Capture the cell that displays the provided text and extract its (X, Y) central coordinate. 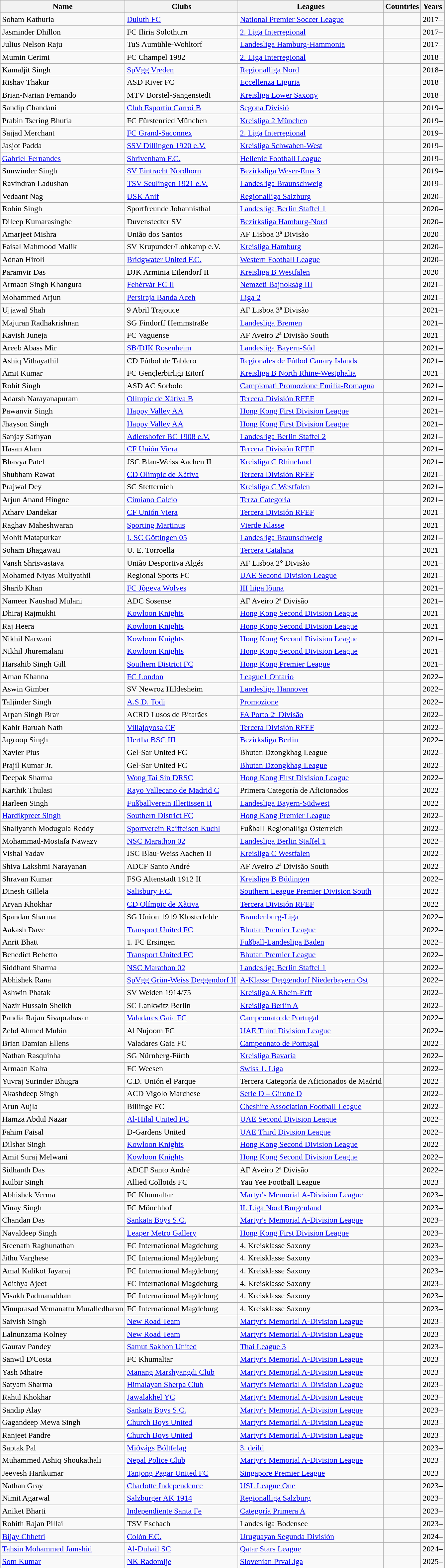
Areeb Abass Mir (63, 348)
Regionales de Fútbol Canary Islands (311, 360)
Landesliga Bremen (311, 323)
Swiss 1. Liga (311, 1068)
Xavier Pius (63, 752)
Satyam Sharma (63, 1385)
SV Krupunder/Lohkamp e.V. (181, 247)
Spandan Sharma (63, 917)
Southern League Premier Division South (311, 891)
Landesliga Hannover (311, 689)
Harsahib Singh Gill (63, 664)
Chandan Das (63, 1220)
Categoría Primera A (311, 1511)
Shubham Rawat (63, 474)
Segona Divisió (311, 108)
Gabriel Fernandes (63, 158)
FC Iliria Solothurn (181, 32)
A-Klasse Deggendorf Niederbayern Ost (311, 980)
Rahul Khokhar (63, 1397)
Gaurav Pandey (63, 1346)
Jhayson Singh (63, 424)
Benedict Bebetto (63, 955)
Ravindran Ladushan (63, 184)
Hertha BSC III (181, 740)
Jasjot Padda (63, 145)
Kreisliga Berlin A (311, 1005)
MTV Borstel-Sangenstedt (181, 95)
Mohit Matapurkar (63, 537)
Dilshat Singh (63, 1144)
USK Anif (181, 196)
Duluth FC (181, 19)
I. SC Göttingen 05 (181, 537)
Karthik Thulasi (63, 790)
Dinesh Gillela (63, 891)
Kavish Juneja (63, 335)
2025– (432, 1561)
Serie D – Girone D (311, 1094)
Al-Hilal United FC (181, 1119)
Western Football League (311, 259)
Salzburger AK 1914 (181, 1498)
Prabin Tsering Bhutia (63, 120)
Kreisliga B Westfalen (311, 272)
SB/DJK Rosenheim (181, 348)
Kreisliga A Rhein-Erft (311, 993)
Nepal Police Club (181, 1460)
Regional Sports FC (181, 576)
Arun Aujla (63, 1106)
Samut Sakhon United (181, 1346)
Himalayan Sherpa Club (181, 1385)
FSG Altenstadt 1912 II (181, 879)
Vinay Singh (63, 1208)
ASD AC Sorbolo (181, 386)
Vedaant Nag (63, 196)
Prajwal Dey (63, 487)
Fußball-Landesliga Baden (311, 942)
Kreisliga B North Rhine-Westphalia (311, 373)
Sporting Martinus (181, 525)
Al-Duhail SC (181, 1549)
Aniket Bharti (63, 1511)
Regionalliga Nord (311, 70)
Olímpic de Xàtiva B (181, 399)
Singapore Premier League (311, 1473)
Countries (402, 7)
SV Weiden 1914/75 (181, 993)
TuS Aumühle-Wohltorf (181, 45)
National Premier Soccer League (311, 19)
Colón F.C. (181, 1536)
Nathan Rasquinha (63, 1056)
Eccellenza Liguria (311, 82)
Bezirksliga Weser-Ems 3 (311, 171)
Shaliyanth Modugula Reddy (63, 828)
Sunwinder Singh (63, 171)
NK Radomlje (181, 1561)
TSV Eschach (181, 1523)
Shravan Kumar (63, 879)
Mohammed Arjun (63, 297)
Muhammed Ashiq Shoukathali (63, 1460)
Villajoyosa CF (181, 727)
Adnan Hiroli (63, 259)
Nimit Agarwal (63, 1498)
Landesliga Bayern-Süd (311, 348)
Kabir Baruah Nath (63, 727)
Julius Nelson Raju (63, 45)
Vansh Shrisvastava (63, 563)
Name (63, 7)
Saptak Pal (63, 1448)
Independiente Santa Fe (181, 1511)
FC Gençlerbirliği Eitorf (181, 373)
Landesliga Bayern-Südwest (311, 803)
Aakash Dave (63, 929)
Sidhanth Das (63, 1169)
Thai League 3 (311, 1346)
FA Porto 2ª Divisão (311, 714)
Saivish Singh (63, 1321)
Tanjong Pagar United FC (181, 1473)
Sharib Khan (63, 588)
AF Lisboa 2° Divisão (311, 563)
Persiraja Banda Aceh (181, 297)
Landesliga Bodensee (311, 1523)
Prajil Kumar Jr. (63, 765)
SC Stetternich (181, 487)
Vierde Klasse (311, 525)
Shrivenham F.C. (181, 158)
Sanwil D'Costa (63, 1359)
Sandip Chandani (63, 108)
Brian-Narian Fernando (63, 95)
Fußball-Regionalliga Österreich (311, 828)
Leagues (311, 7)
ASD River FC (181, 82)
Jagroop Singh (63, 740)
Sanjay Sathyan (63, 436)
Al Nujoom FC (181, 1031)
SG Findorff Hemmstraße (181, 323)
FC Champel 1982 (181, 57)
Promozione (311, 702)
3. deild (311, 1448)
Ujjawal Shah (63, 310)
Fußballverein Illertissen II (181, 803)
FC Vaguense (181, 335)
Armaan Singh Khangura (63, 285)
Akashdeep Singh (63, 1094)
SV Eintracht Nordhorn (181, 171)
Raghav Maheshwaran (63, 525)
Jithu Varghese (63, 1258)
Sandip Alay (63, 1410)
FC Weesen (181, 1068)
SpVgg Vreden (181, 70)
União Desportiva Algés (181, 563)
FC Grand-Saconnex (181, 133)
Deepak Sharma (63, 778)
Tercera Catalana (311, 550)
Kreisliga Schwaben-West (311, 145)
Mohamed Niyas Muliyathil (63, 576)
Primera Categoría de Aficionados (311, 790)
SpVgg Grün-Weiss Deggendorf II (181, 980)
Amit Suraj Melwani (63, 1157)
Hellenic Football League (311, 158)
Amit Kumar (63, 373)
Lalnunzama Kolney (63, 1334)
Hamza Abdul Nazar (63, 1119)
Vishal Yadav (63, 854)
ACRD Lusos de Bitarães (181, 714)
II. Liga Nord Burgenland (311, 1208)
Bezirksliga Berlin (311, 740)
Dileep Kumarasinghe (63, 222)
Nazir Hussain Sheikh (63, 1005)
Rayo Vallecano de Madrid C (181, 790)
Pandia Rajan Sivaprahasan (63, 1018)
Adarsh Narayanapuram (63, 399)
Kulbir Singh (63, 1182)
Kreisliga 2 München (311, 120)
Bridgwater United F.C. (181, 259)
Sportfreunde Johannisthal (181, 209)
Sreenath Raghunathan (63, 1245)
Clubs (181, 7)
League1 Ontario (311, 677)
Kreisliga C Rhineland (311, 462)
TSV Seulingen 1921 e.V. (181, 184)
Kreisliga B Büdingen (311, 879)
Cimiano Calcio (181, 500)
Aswin Gimber (63, 689)
Landesliga Berlin Staffel 2 (311, 436)
Amal Kalikot Jayaraj (63, 1271)
9 Abril Trajouce (181, 310)
Mohammad-Mostafa Nawazy (63, 841)
Miðvágs Bóltfelag (181, 1448)
Robin Singh (63, 209)
Rohit Singh (63, 386)
Fehérvár FC II (181, 285)
FC London (181, 677)
Paramvir Das (63, 272)
Visakh Padmanabhan (63, 1296)
FC Mönchhof (181, 1208)
Yau Yee Football League (311, 1182)
Adlershofer BC 1908 e.V. (181, 436)
CD Fútbol de Tablero (181, 360)
Faisal Mahmood Malik (63, 247)
Kamaljit Singh (63, 70)
Billinge FC (181, 1106)
Abhishek Rana (63, 980)
Kreisliga Hamburg (311, 247)
Taljinder Singh (63, 702)
Nameer Naushad Mulani (63, 601)
Ranjeet Pandre (63, 1435)
Som Kumar (63, 1561)
Yuvraj Surinder Bhugra (63, 1081)
Atharv Dandekar (63, 512)
ACD Vigolo Marchese (181, 1094)
Club Esportiu Carroi B (181, 108)
Duvenstedter SV (181, 222)
Yash Mhatre (63, 1372)
FC Jõgeva Wolves (181, 588)
Terza Categoria (311, 500)
SSV Dillingen 1920 e.V. (181, 145)
Qatar Stars League (311, 1549)
Nathan Gray (63, 1486)
Kreisliga Bavaria (311, 1056)
Abhishek Verma (63, 1195)
Nemzeti Bajnokság III (311, 285)
Manang Marshyangdi Club (181, 1372)
Salisbury F.C. (181, 891)
Dhiraj Rajmukhi (63, 613)
SC Lankwitz Berlin (181, 1005)
Brandenburg-Liga (311, 917)
Pawanvir Singh (63, 411)
Arpan Singh Brar (63, 714)
SG Union 1919 Klosterfelde (181, 917)
Ashwin Phatak (63, 993)
Tercera Categoría de Aficionados de Madrid (311, 1081)
Vinuprasad Vemanattu Muralledharan (63, 1309)
Nikhil Jhuremalani (63, 651)
Brian Damian Ellens (63, 1043)
III liiga lõuna (311, 588)
U. E. Torroella (181, 550)
FC Fürstenried München (181, 120)
Bijay Chhetri (63, 1536)
Jeevesh Harikumar (63, 1473)
Jawalakhel YC (181, 1397)
Adithya Ajeet (63, 1283)
SG Nürnberg-Fürth (181, 1056)
Soham Kathuria (63, 19)
C.D. Unión el Parque (181, 1081)
USL League One (311, 1486)
Allied Colloids FC (181, 1182)
Kreisliga Lower Saxony (311, 95)
Rohith Rajan Pillai (63, 1523)
Majuran Radhakrishnan (63, 323)
Hardikpreet Singh (63, 816)
Ashiq Vithayathil (63, 360)
1. FC Ersingen (181, 942)
Fahim Faisal (63, 1132)
Armaan Kalra (63, 1068)
Tahsin Mohammed Jamshid (63, 1549)
Leaper Metro Gallery (181, 1233)
Uruguayan Segunda División (311, 1536)
Sportverein Raiffeisen Kuchl (181, 828)
Nikhil Narwani (63, 639)
Campionati Promozione Emilia-Romagna (311, 386)
Gagandeep Mewa Singh (63, 1423)
A.S.D. Todi (181, 702)
Anrit Bhatt (63, 942)
Aman Khanna (63, 677)
Liga 2 (311, 297)
Siddhant Sharma (63, 968)
Harleen Singh (63, 803)
Amarjeet Mishra (63, 234)
Charlotte Independence (181, 1486)
Hasan Alam (63, 449)
Arjun Anand Hingne (63, 500)
Landesliga Hamburg-Hammonia (311, 45)
SV Newroz Hildesheim (181, 689)
Wong Tai Sin DRSC (181, 778)
Zehd Ahmed Mubin (63, 1031)
Bhavya Patel (63, 462)
Mumin Cerimi (63, 57)
Jasminder Dhillon (63, 32)
Bezirksliga Hamburg-Nord (311, 222)
ADC Sosense (181, 601)
Years (432, 7)
Shiva Lakshmi Narayanan (63, 866)
Slovenian PrvaLiga (311, 1561)
Cheshire Association Football League (311, 1106)
DJK Arminia Eilendorf II (181, 272)
D-Gardens United (181, 1132)
Rishav Thakur (63, 82)
Sajjad Merchant (63, 133)
Navaldeep Singh (63, 1233)
Soham Bhagawati (63, 550)
Raj Heera (63, 626)
Aryan Khokhar (63, 904)
União dos Santos (181, 234)
